Return [x, y] of the center of cell containing provided text 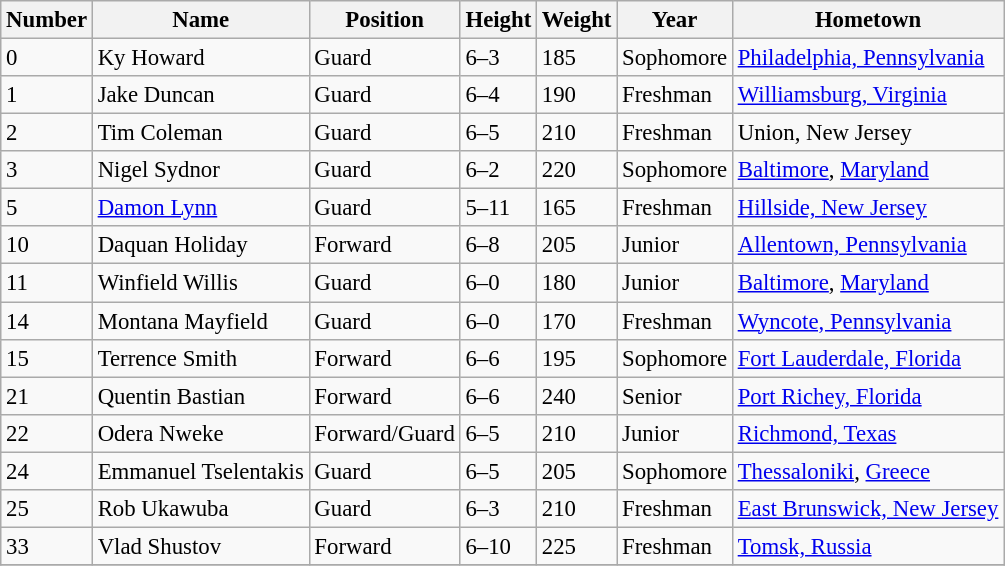
Forward/Guard [384, 433]
10 [47, 245]
Port Richey, Florida [868, 396]
165 [577, 208]
11 [47, 283]
Richmond, Texas [868, 433]
225 [577, 546]
185 [577, 58]
5–11 [498, 208]
Wyncote, Pennsylvania [868, 321]
24 [47, 471]
East Brunswick, New Jersey [868, 509]
Position [384, 20]
Union, New Jersey [868, 133]
180 [577, 283]
Hillside, New Jersey [868, 208]
170 [577, 321]
Emmanuel Tselentakis [200, 471]
Montana Mayfield [200, 321]
Rob Ukawuba [200, 509]
220 [577, 170]
Terrence Smith [200, 358]
2 [47, 133]
195 [577, 358]
Odera Nweke [200, 433]
3 [47, 170]
6–10 [498, 546]
6–2 [498, 170]
22 [47, 433]
Tomsk, Russia [868, 546]
Weight [577, 20]
Jake Duncan [200, 95]
Year [675, 20]
Fort Lauderdale, Florida [868, 358]
Vlad Shustov [200, 546]
Daquan Holiday [200, 245]
Number [47, 20]
Ky Howard [200, 58]
5 [47, 208]
6–4 [498, 95]
240 [577, 396]
33 [47, 546]
Nigel Sydnor [200, 170]
Philadelphia, Pennsylvania [868, 58]
0 [47, 58]
1 [47, 95]
Hometown [868, 20]
Quentin Bastian [200, 396]
Tim Coleman [200, 133]
6–8 [498, 245]
Thessaloniki, Greece [868, 471]
Height [498, 20]
Winfield Willis [200, 283]
Allentown, Pennsylvania [868, 245]
15 [47, 358]
Name [200, 20]
Senior [675, 396]
21 [47, 396]
190 [577, 95]
Williamsburg, Virginia [868, 95]
25 [47, 509]
Damon Lynn [200, 208]
14 [47, 321]
